Identify which cell holds the provided text, then report its (x, y) central coordinate. 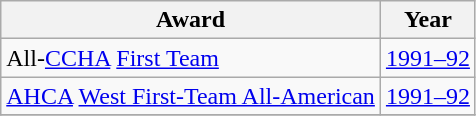
Award (191, 20)
Year (428, 20)
All-CCHA First Team (191, 58)
AHCA West First-Team All-American (191, 96)
